For the text-containing cell, return its midpoint in [x, y] coordinate format. 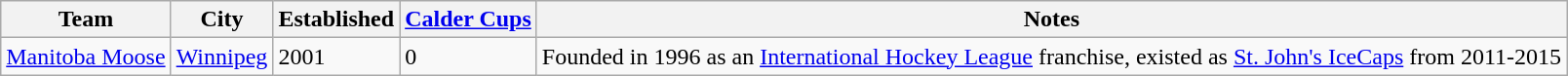
Notes [1051, 19]
Winnipeg [222, 57]
Team [86, 19]
Founded in 1996 as an International Hockey League franchise, existed as St. John's IceCaps from 2011-2015 [1051, 57]
0 [468, 57]
Established [336, 19]
City [222, 19]
Calder Cups [468, 19]
2001 [336, 57]
Manitoba Moose [86, 57]
